Find where the given text appears and provide that cell's center as (X, Y) coordinate. 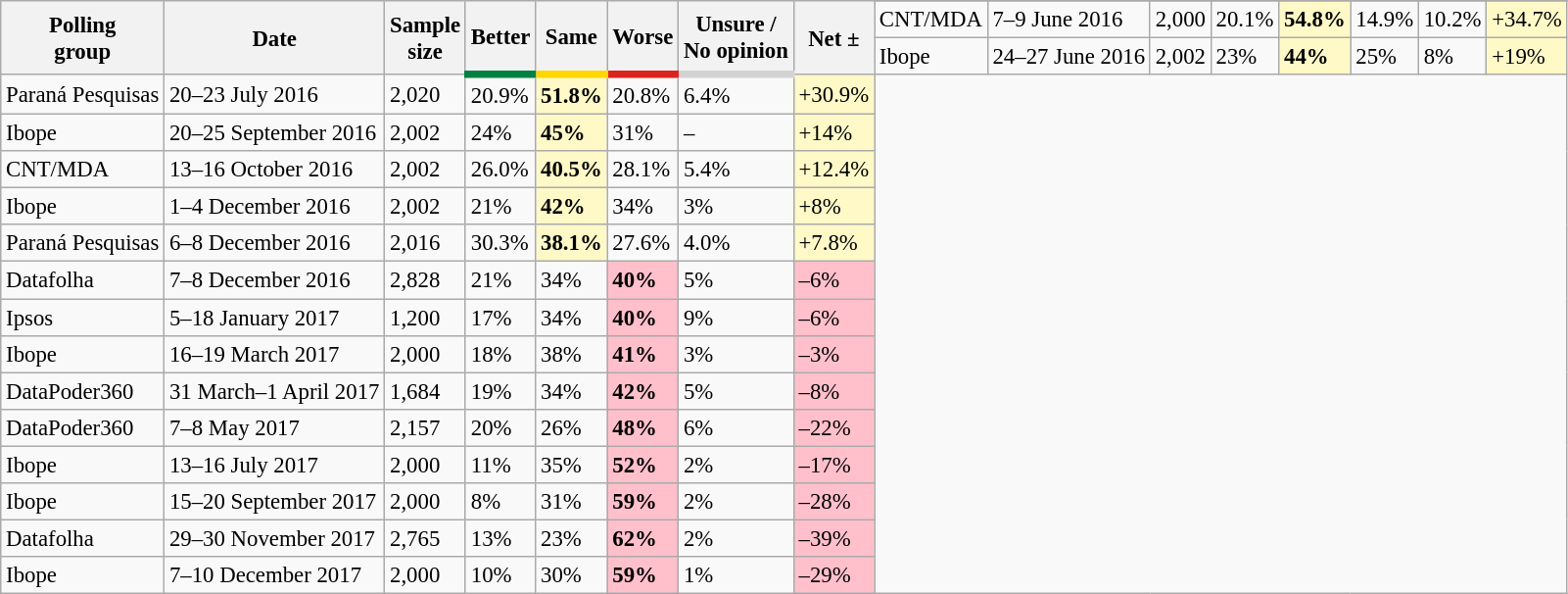
24% (499, 133)
–22% (833, 427)
6.4% (736, 94)
40.5% (572, 170)
26.0% (499, 170)
10.2% (1451, 20)
62% (642, 538)
38% (572, 354)
Better (499, 37)
51.8% (572, 94)
35% (572, 465)
9% (736, 318)
7–10 December 2017 (274, 575)
27.6% (642, 244)
18% (499, 354)
16–19 March 2017 (274, 354)
15–20 September 2017 (274, 502)
+14% (833, 133)
Ipsos (82, 318)
–17% (833, 465)
–8% (833, 391)
30.3% (499, 244)
20–23 July 2016 (274, 94)
10% (499, 575)
– (736, 133)
2,020 (425, 94)
Date (274, 37)
–3% (833, 354)
1,200 (425, 318)
29–30 November 2017 (274, 538)
+34.7% (1527, 20)
31 March–1 April 2017 (274, 391)
19% (499, 391)
7–8 May 2017 (274, 427)
–28% (833, 502)
13–16 July 2017 (274, 465)
41% (642, 354)
11% (499, 465)
13–16 October 2016 (274, 170)
+7.8% (833, 244)
30% (572, 575)
6% (736, 427)
Net ± (833, 37)
+12.4% (833, 170)
6–8 December 2016 (274, 244)
52% (642, 465)
2,828 (425, 280)
28.1% (642, 170)
+19% (1527, 57)
24–27 June 2016 (1069, 57)
25% (1385, 57)
38.1% (572, 244)
17% (499, 318)
2,765 (425, 538)
Same (572, 37)
Worse (642, 37)
20–25 September 2016 (274, 133)
1% (736, 575)
Unsure / No opinion (736, 37)
1,684 (425, 391)
20.1% (1244, 20)
Pollinggroup (82, 37)
14.9% (1385, 20)
48% (642, 427)
2,157 (425, 427)
54.8% (1314, 20)
Samplesize (425, 37)
13% (499, 538)
20.8% (642, 94)
45% (572, 133)
7–8 December 2016 (274, 280)
20.9% (499, 94)
7–9 June 2016 (1069, 20)
+30.9% (833, 94)
20% (499, 427)
–39% (833, 538)
2,016 (425, 244)
26% (572, 427)
–29% (833, 575)
5.4% (736, 170)
+8% (833, 207)
5–18 January 2017 (274, 318)
44% (1314, 57)
1–4 December 2016 (274, 207)
4.0% (736, 244)
